Return the [X, Y] coordinate for the center point of the cell that contains the specified text.  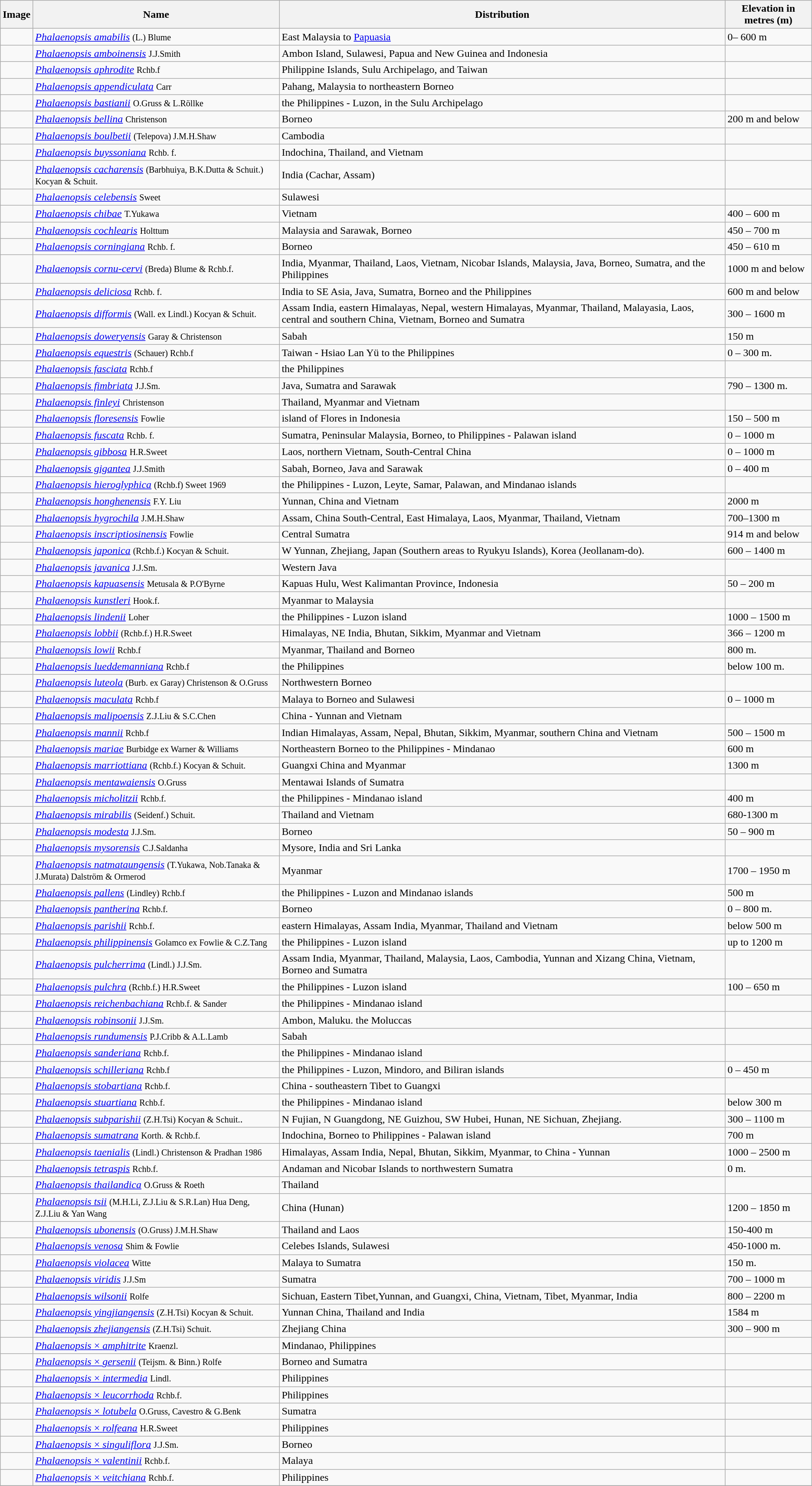
1300 m [769, 765]
Mentawai Islands of Sumatra [502, 782]
914 m and below [769, 534]
Phalaenopsis natmataungensis (T.Yukawa, Nob.Tanaka & J.Murata) Dalström & Ormerod [156, 870]
Malaya to Borneo and Sulawesi [502, 699]
700 m [769, 1136]
Assam India, Myanmar, Thailand, Malaysia, Laos, Cambodia, Yunnan and Xizang China, Vietnam, Borneo and Sumatra [502, 965]
Phalaenopsis thailandica O.Gruss & Roeth [156, 1185]
Celebes Islands, Sulawesi [502, 1246]
Vietnam [502, 213]
Phalaenopsis sanderiana Rchb.f. [156, 1053]
Phalaenopsis mannii Rchb.f [156, 732]
Phalaenopsis × amphitrite Kraenzl. [156, 1345]
island of Flores in Indonesia [502, 419]
Myanmar [502, 870]
Phalaenopsis pallens (Lindley) Rchb.f [156, 893]
Phalaenopsis fasciata Rchb.f [156, 369]
Phalaenopsis difformis (Wall. ex Lindl.) Kocyan & Schuit. [156, 314]
the Philippines - Luzon, Mindoro, and Biliran islands [502, 1069]
Pahang, Malaysia to northeastern Borneo [502, 86]
Himalayas, Assam India, Nepal, Bhutan, Sikkim, Myanmar, to China - Yunnan [502, 1152]
Phalaenopsis javanica J.J.Sm. [156, 567]
India (Cachar, Assam) [502, 174]
India to SE Asia, Java, Sumatra, Borneo and the Philippines [502, 291]
Phalaenopsis malipoensis Z.J.Liu & S.C.Chen [156, 716]
Phalaenopsis cacharensis (Barbhuiya, B.K.Dutta & Schuit.) Kocyan & Schuit. [156, 174]
Phalaenopsis chibae T.Yukawa [156, 213]
Phalaenopsis gigantea J.J.Smith [156, 468]
Phalaenopsis finleyi Christenson [156, 402]
Assam India, eastern Himalayas, Nepal, western Himalayas, Myanmar, Thailand, Malayasia, Laos, central and southern China, Vietnam, Borneo and Sumatra [502, 314]
India, Myanmar, Thailand, Laos, Vietnam, Nicobar Islands, Malaysia, Java, Borneo, Sumatra, and the Philippines [502, 269]
Cambodia [502, 136]
the Philippines - Luzon, Leyte, Samar, Palawan, and Mindanao islands [502, 484]
below 100 m. [769, 666]
N Fujian, N Guangdong, NE Guizhou, SW Hubei, Hunan, NE Sichuan, Zhejiang. [502, 1119]
450 – 610 m [769, 247]
Phalaenopsis tsii (M.H.Li, Z.J.Liu & S.R.Lan) Hua Deng, Z.J.Liu & Yan Wang [156, 1208]
Central Sumatra [502, 534]
Phalaenopsis × gersenii (Teijsm. & Binn.) Rolfe [156, 1362]
Yunnan China, Thailand and India [502, 1312]
Phalaenopsis equestris (Schauer) Rchb.f [156, 353]
Malaya to Sumatra [502, 1263]
Phalaenopsis taenialis (Lindl.) Christenson & Pradhan 1986 [156, 1152]
300 – 1600 m [769, 314]
the Philippines - Luzon and Mindanao islands [502, 893]
Phalaenopsis marriottiana (Rchb.f.) Kocyan & Schuit. [156, 765]
Phalaenopsis modesta J.J.Sm. [156, 831]
0 – 800 m. [769, 909]
Phalaenopsis zhejiangensis (Z.H.Tsi) Schuit. [156, 1329]
Phalaenopsis cochlearis Holttum [156, 230]
Phalaenopsis subparishii (Z.H.Tsi) Kocyan & Schuit.. [156, 1119]
Thailand [502, 1185]
150-400 m [769, 1230]
Phalaenopsis micholitzii Rchb.f. [156, 799]
500 m [769, 893]
Phalaenopsis × leucorrhoda Rchb.f. [156, 1395]
below 300 m [769, 1103]
Phalaenopsis doweryensis Garay & Christenson [156, 336]
Assam, China South-Central, East Himalaya, Laos, Myanmar, Thailand, Vietnam [502, 517]
Phalaenopsis × valentinii Rchb.f. [156, 1461]
800 – 2200 m [769, 1296]
Mysore, India and Sri Lanka [502, 848]
East Malaysia to Papuasia [502, 37]
200 m and below [769, 119]
150 m [769, 336]
Phalaenopsis bastianii O.Gruss & L.Röllke [156, 103]
Phalaenopsis wilsonii Rolfe [156, 1296]
Phalaenopsis × lotubela O.Gruss, Cavestro & G.Benk [156, 1411]
Western Java [502, 567]
Kapuas Hulu, West Kalimantan Province, Indonesia [502, 584]
Phalaenopsis lowii Rchb.f [156, 650]
eastern Himalayas, Assam India, Myanmar, Thailand and Vietnam [502, 926]
Phalaenopsis lobbii (Rchb.f.) H.R.Sweet [156, 633]
Phalaenopsis luteola (Burb. ex Garay) Christenson & O.Gruss [156, 683]
Distribution [502, 15]
Borneo and Sumatra [502, 1362]
Phalaenopsis lueddemanniana Rchb.f [156, 666]
600 m [769, 749]
Phalaenopsis celebensis Sweet [156, 197]
Phalaenopsis hygrochila J.M.H.Shaw [156, 517]
Phalaenopsis aphrodite Rchb.f [156, 70]
Ambon, Maluku. the Moluccas [502, 1020]
600 – 1400 m [769, 551]
Phalaenopsis floresensis Fowlie [156, 419]
Phalaenopsis viridis J.J.Sm [156, 1279]
Phalaenopsis corningiana Rchb. f. [156, 247]
0– 600 m [769, 37]
2000 m [769, 501]
China - Yunnan and Vietnam [502, 716]
1000 – 1500 m [769, 617]
Sichuan, Eastern Tibet,Yunnan, and Guangxi, China, Vietnam, Tibet, Myanmar, India [502, 1296]
Phalaenopsis amabilis (L.) Blume [156, 37]
Malaysia and Sarawak, Borneo [502, 230]
Guangxi China and Myanmar [502, 765]
Phalaenopsis deliciosa Rchb. f. [156, 291]
Himalayas, NE India, Bhutan, Sikkim, Myanmar and Vietnam [502, 633]
Phalaenopsis × rolfeana H.R.Sweet [156, 1428]
Myanmar to Malaysia [502, 600]
Phalaenopsis sumatrana Korth. & Rchb.f. [156, 1136]
1000 – 2500 m [769, 1152]
Phalaenopsis violacea Witte [156, 1263]
1200 – 1850 m [769, 1208]
Name [156, 15]
700–1300 m [769, 517]
Phalaenopsis reichenbachiana Rchb.f. & Sander [156, 1003]
Northeastern Borneo to the Philippines - Mindanao [502, 749]
Phalaenopsis × veitchiana Rchb.f. [156, 1477]
the Philippines - Luzon, in the Sulu Archipelago [502, 103]
Phalaenopsis parishii Rchb.f. [156, 926]
Phalaenopsis stuartiana Rchb.f. [156, 1103]
450-1000 m. [769, 1246]
Phalaenopsis × intermedia Lindl. [156, 1378]
Phalaenopsis rundumensis P.J.Cribb & A.L.Lamb [156, 1036]
Phalaenopsis fimbriata J.J.Sm. [156, 386]
Thailand and Vietnam [502, 815]
Phalaenopsis inscriptiosinensis Fowlie [156, 534]
Thailand and Laos [502, 1230]
Myanmar, Thailand and Borneo [502, 650]
700 – 1000 m [769, 1279]
150 – 500 m [769, 419]
Laos, northern Vietnam, South-Central China [502, 452]
Phalaenopsis lindenii Loher [156, 617]
Phalaenopsis gibbosa H.R.Sweet [156, 452]
100 – 650 m [769, 987]
Java, Sumatra and Sarawak [502, 386]
Indian Himalayas, Assam, Nepal, Bhutan, Sikkim, Myanmar, southern China and Vietnam [502, 732]
400 – 600 m [769, 213]
0 – 400 m [769, 468]
400 m [769, 799]
Phalaenopsis mysorensis C.J.Saldanha [156, 848]
0 – 300 m. [769, 353]
0 m. [769, 1169]
China (Hunan) [502, 1208]
Image [16, 15]
Phalaenopsis yingjiangensis (Z.H.Tsi) Kocyan & Schuit. [156, 1312]
Phalaenopsis stobartiana Rchb.f. [156, 1086]
50 – 900 m [769, 831]
Phalaenopsis maculata Rchb.f [156, 699]
Mindanao, Philippines [502, 1345]
up to 1200 m [769, 942]
Northwestern Borneo [502, 683]
Phalaenopsis venosa Shim & Fowlie [156, 1246]
Phalaenopsis fuscata Rchb. f. [156, 435]
Taiwan - Hsiao Lan Yü to the Philippines [502, 353]
Phalaenopsis hieroglyphica (Rchb.f) Sweet 1969 [156, 484]
Phalaenopsis bellina Christenson [156, 119]
300 – 900 m [769, 1329]
Phalaenopsis philippinensis Golamco ex Fowlie & C.Z.Tang [156, 942]
Phalaenopsis mariae Burbidge ex Warner & Williams [156, 749]
Yunnan, China and Vietnam [502, 501]
Elevation in metres (m) [769, 15]
Sumatra, Peninsular Malaysia, Borneo, to Philippines - Palawan island [502, 435]
Phalaenopsis boulbetii (Telepova) J.M.H.Shaw [156, 136]
800 m. [769, 650]
W Yunnan, Zhejiang, Japan (Southern areas to Ryukyu Islands), Korea (Jeollanam-do). [502, 551]
Phalaenopsis schilleriana Rchb.f [156, 1069]
Sulawesi [502, 197]
Ambon Island, Sulawesi, Papua and New Guinea and Indonesia [502, 53]
Phalaenopsis pulcherrima (Lindl.) J.J.Sm. [156, 965]
Andaman and Nicobar Islands to northwestern Sumatra [502, 1169]
Phalaenopsis kapuasensis Metusala & P.O'Byrne [156, 584]
Phalaenopsis pantherina Rchb.f. [156, 909]
Zhejiang China [502, 1329]
Phalaenopsis mirabilis (Seidenf.) Schuit. [156, 815]
450 – 700 m [769, 230]
Phalaenopsis kunstleri Hook.f. [156, 600]
0 – 450 m [769, 1069]
366 – 1200 m [769, 633]
below 500 m [769, 926]
Phalaenopsis amboinensis J.J.Smith [156, 53]
1000 m and below [769, 269]
790 – 1300 m. [769, 386]
Philippine Islands, Sulu Archipelago, and Taiwan [502, 70]
China - southeastern Tibet to Guangxi [502, 1086]
Phalaenopsis ubonensis (O.Gruss) J.M.H.Shaw [156, 1230]
1700 – 1950 m [769, 870]
Malaya [502, 1461]
600 m and below [769, 291]
Phalaenopsis buyssoniana Rchb. f. [156, 152]
Indochina, Borneo to Philippines - Palawan island [502, 1136]
Phalaenopsis × singuliflora J.J.Sm. [156, 1444]
Phalaenopsis robinsonii J.J.Sm. [156, 1020]
Indochina, Thailand, and Vietnam [502, 152]
Thailand, Myanmar and Vietnam [502, 402]
Sabah, Borneo, Java and Sarawak [502, 468]
Phalaenopsis tetraspis Rchb.f. [156, 1169]
Phalaenopsis mentawaiensis O.Gruss [156, 782]
Phalaenopsis honghenensis F.Y. Liu [156, 501]
150 m. [769, 1263]
50 – 200 m [769, 584]
Phalaenopsis cornu-cervi (Breda) Blume & Rchb.f. [156, 269]
Phalaenopsis appendiculata Carr [156, 86]
1584 m [769, 1312]
500 – 1500 m [769, 732]
Phalaenopsis pulchra (Rchb.f.) H.R.Sweet [156, 987]
Phalaenopsis japonica (Rchb.f.) Kocyan & Schuit. [156, 551]
680-1300 m [769, 815]
300 – 1100 m [769, 1119]
